For the text-containing cell, return its midpoint in (x, y) coordinate format. 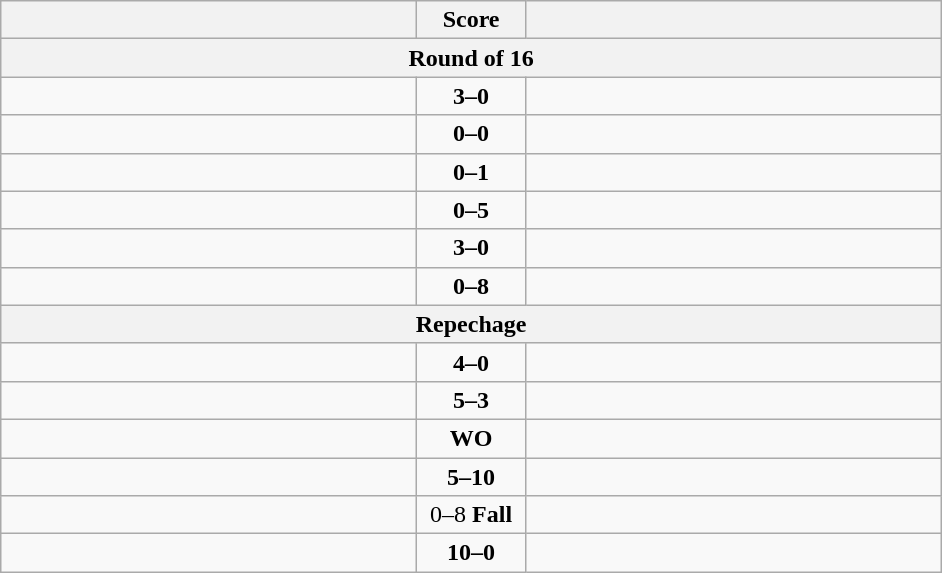
0–0 (472, 134)
Score (472, 20)
5–3 (472, 400)
4–0 (472, 362)
WO (472, 438)
10–0 (472, 553)
0–1 (472, 172)
0–5 (472, 210)
5–10 (472, 477)
Repechage (472, 324)
0–8 (472, 286)
Round of 16 (472, 58)
0–8 Fall (472, 515)
